From the cell containing the given text, extract its center point as [x, y] coordinate. 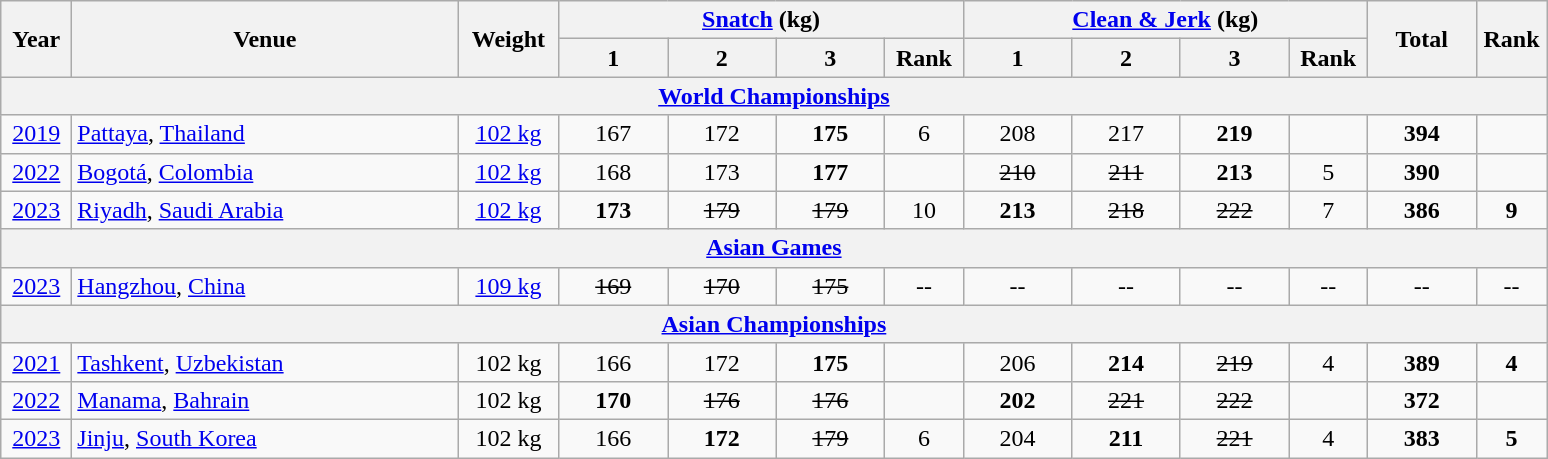
177 [830, 172]
Manama, Bahrain [265, 400]
Pattaya, Thailand [265, 134]
Year [36, 39]
Snatch (kg) [761, 20]
169 [614, 286]
383 [1422, 438]
Jinju, South Korea [265, 438]
208 [1018, 134]
Tashkent, Uzbekistan [265, 362]
206 [1018, 362]
7 [1328, 210]
9 [1512, 210]
204 [1018, 438]
210 [1018, 172]
Total [1422, 39]
Asian Games [774, 248]
214 [1126, 362]
Bogotá, Colombia [265, 172]
218 [1126, 210]
World Championships [774, 96]
217 [1126, 134]
Asian Championships [774, 324]
202 [1018, 400]
2021 [36, 362]
Riyadh, Saudi Arabia [265, 210]
394 [1422, 134]
390 [1422, 172]
Clean & Jerk (kg) [1165, 20]
167 [614, 134]
Venue [265, 39]
2019 [36, 134]
386 [1422, 210]
168 [614, 172]
Weight [508, 39]
Hangzhou, China [265, 286]
109 kg [508, 286]
10 [924, 210]
389 [1422, 362]
372 [1422, 400]
